Scan for the cell matching the given text and deliver its (X, Y) coordinate at center. 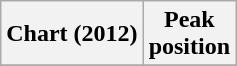
Peakposition (189, 34)
Chart (2012) (72, 34)
